Return the [x, y] coordinate for the center point of the cell that contains the specified text.  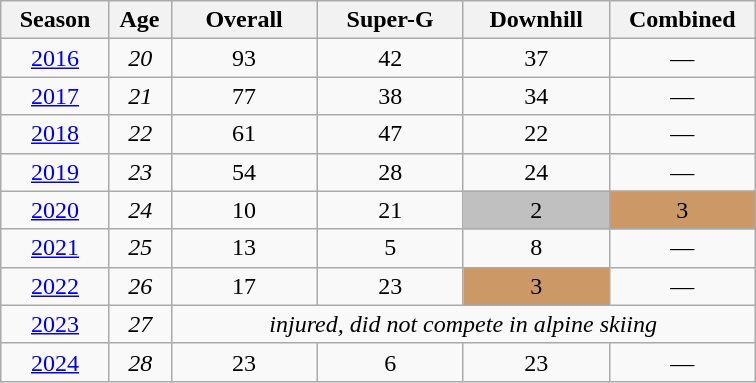
Downhill [536, 20]
Super-G [390, 20]
2021 [56, 248]
2022 [56, 286]
17 [244, 286]
20 [140, 58]
5 [390, 248]
37 [536, 58]
2024 [56, 362]
2023 [56, 324]
47 [390, 134]
26 [140, 286]
2020 [56, 210]
Season [56, 20]
Overall [244, 20]
injured, did not compete in alpine skiing [463, 324]
Combined [682, 20]
34 [536, 96]
2016 [56, 58]
2 [536, 210]
38 [390, 96]
61 [244, 134]
93 [244, 58]
2017 [56, 96]
27 [140, 324]
77 [244, 96]
25 [140, 248]
2019 [56, 172]
10 [244, 210]
2018 [56, 134]
6 [390, 362]
54 [244, 172]
13 [244, 248]
42 [390, 58]
Age [140, 20]
8 [536, 248]
